Pinpoint the cell where the given text exists, returning its (X, Y) midpoint coordinate. 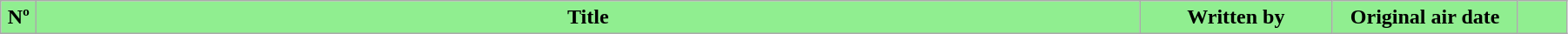
Title (588, 17)
Written by (1236, 17)
Nº (19, 17)
Original air date (1425, 17)
